Return [X, Y] of the center of cell containing provided text 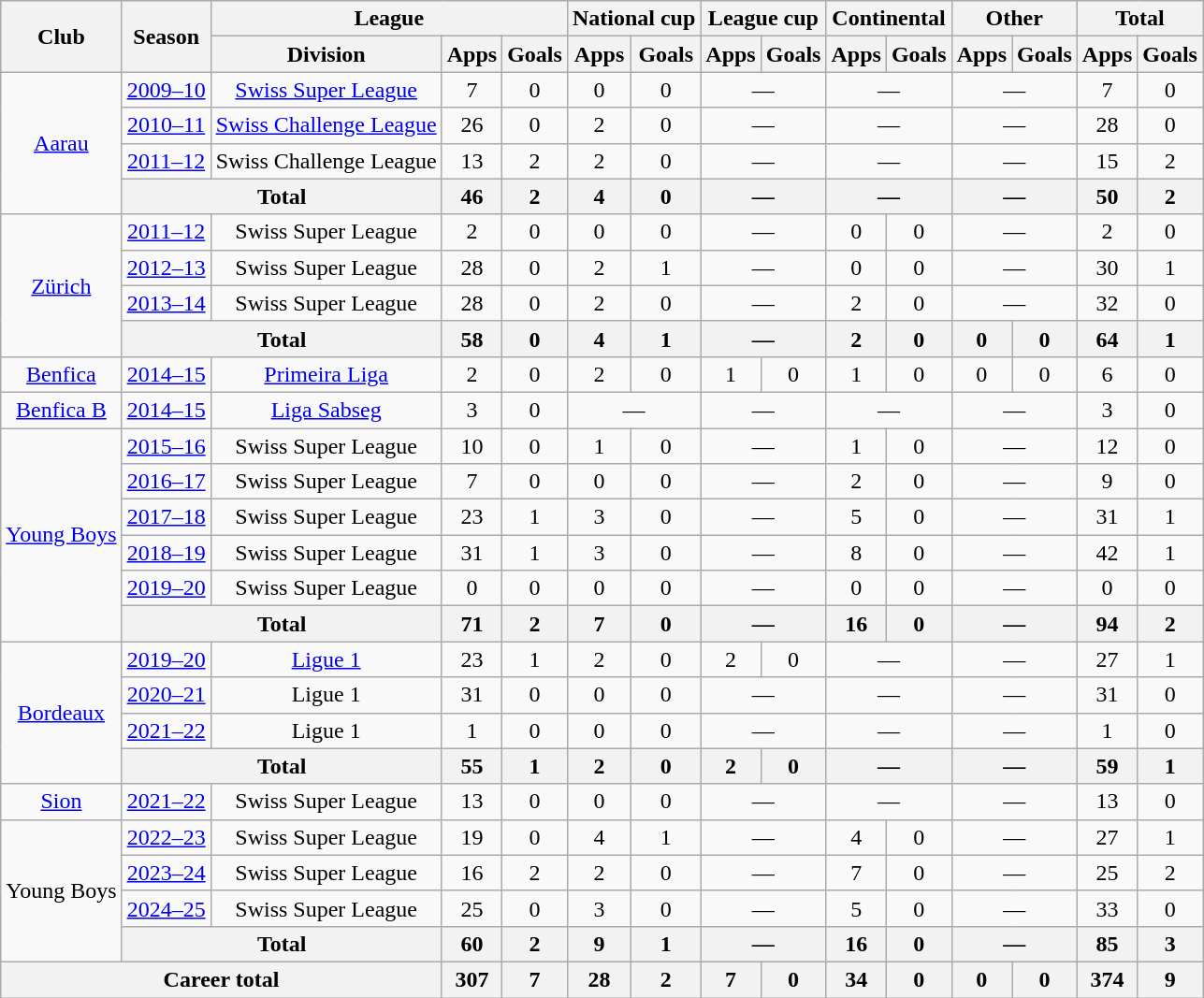
Benfica B [62, 410]
59 [1107, 766]
64 [1107, 339]
46 [471, 196]
19 [471, 837]
58 [471, 339]
2009–10 [167, 90]
Other [1014, 19]
2018–19 [167, 553]
National cup [633, 19]
2022–23 [167, 837]
15 [1107, 161]
55 [471, 766]
8 [856, 553]
2020–21 [167, 695]
30 [1107, 268]
2024–25 [167, 908]
374 [1107, 979]
2015–16 [167, 446]
85 [1107, 944]
94 [1107, 624]
Benfica [62, 374]
Continental [889, 19]
2010–11 [167, 125]
Zürich [62, 285]
Primeira Liga [326, 374]
2017–18 [167, 517]
Aarau [62, 143]
26 [471, 125]
34 [856, 979]
2023–24 [167, 873]
10 [471, 446]
33 [1107, 908]
6 [1107, 374]
60 [471, 944]
Season [167, 36]
Club [62, 36]
50 [1107, 196]
Liga Sabseg [326, 410]
12 [1107, 446]
71 [471, 624]
2012–13 [167, 268]
32 [1107, 303]
2016–17 [167, 482]
League [389, 19]
Career total [221, 979]
League cup [763, 19]
42 [1107, 553]
2013–14 [167, 303]
307 [471, 979]
Division [326, 54]
Sion [62, 802]
Bordeaux [62, 713]
